Find where the given text appears and provide that cell's center as (x, y) coordinate. 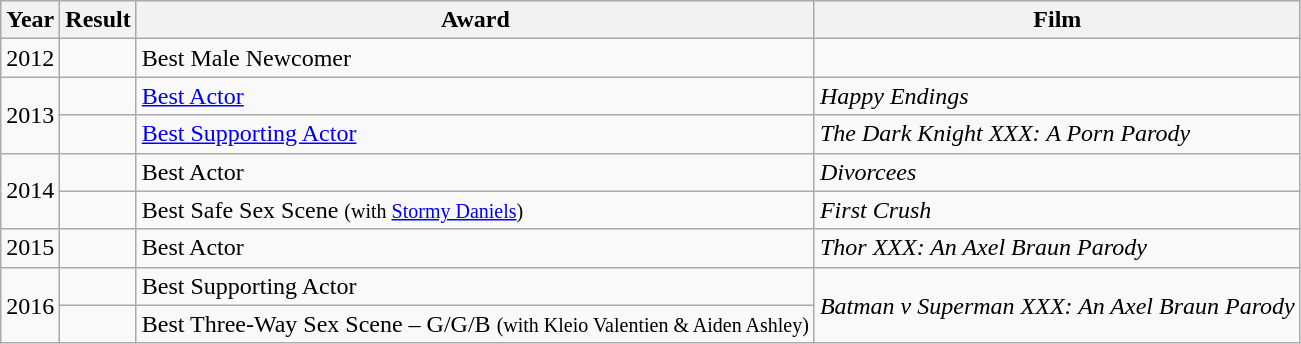
Result (98, 20)
Award (475, 20)
2015 (30, 248)
Best Male Newcomer (475, 58)
Thor XXX: An Axel Braun Parody (1057, 248)
Divorcees (1057, 172)
Best Safe Sex Scene (with Stormy Daniels) (475, 210)
Year (30, 20)
2013 (30, 115)
2016 (30, 305)
Best Three-Way Sex Scene – G/G/B (with Kleio Valentien & Aiden Ashley) (475, 324)
Happy Endings (1057, 96)
Batman v Superman XXX: An Axel Braun Parody (1057, 305)
2012 (30, 58)
2014 (30, 191)
First Crush (1057, 210)
The Dark Knight XXX: A Porn Parody (1057, 134)
Film (1057, 20)
